Detect which cell encompasses the target text, then output its [X, Y] center coordinate. 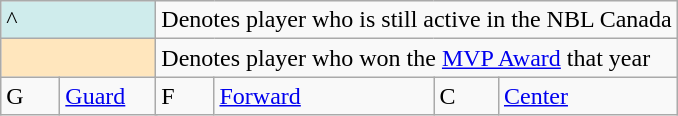
Denotes player who won the MVP Award that year [416, 58]
C [466, 96]
Guard [108, 96]
Center [588, 96]
F [185, 96]
Denotes player who is still active in the NBL Canada [416, 20]
Forward [324, 96]
G [30, 96]
^ [78, 20]
